From the cell containing the given text, extract its center point as (X, Y) coordinate. 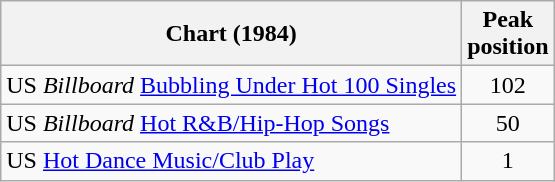
US Billboard Bubbling Under Hot 100 Singles (232, 85)
50 (508, 123)
US Hot Dance Music/Club Play (232, 161)
Peakposition (508, 34)
US Billboard Hot R&B/Hip-Hop Songs (232, 123)
Chart (1984) (232, 34)
1 (508, 161)
102 (508, 85)
